Extract the [X, Y] coordinate from the center of the cell holding the provided text.  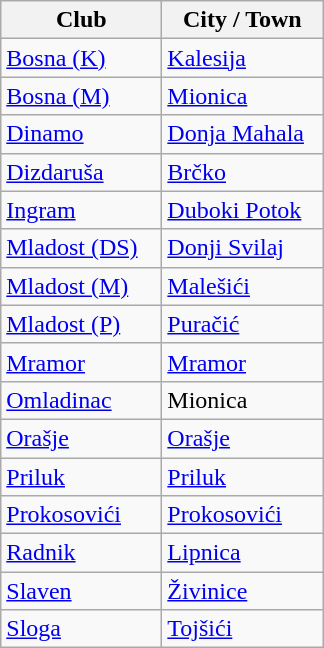
Bosna (M) [82, 96]
Duboki Potok [242, 210]
Dizdaruša [82, 172]
Puračić [242, 324]
Živinice [242, 591]
Mladost (P) [82, 324]
Lipnica [242, 553]
Kalesija [242, 58]
Donja Mahala [242, 134]
Tojšići [242, 629]
Dinamo [82, 134]
Mladost (DS) [82, 248]
Mladost (M) [82, 286]
Slaven [82, 591]
Radnik [82, 553]
Omladinac [82, 400]
City / Town [242, 20]
Ingram [82, 210]
Club [82, 20]
Malešići [242, 286]
Brčko [242, 172]
Sloga [82, 629]
Donji Svilaj [242, 248]
Bosna (K) [82, 58]
